Provide the [X, Y] coordinate of the cell's center where the given text is located.  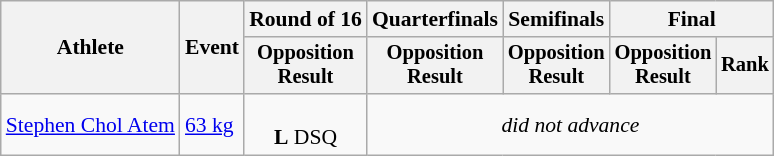
L DSQ [306, 124]
Semifinals [556, 19]
Round of 16 [306, 19]
did not advance [570, 124]
Rank [745, 66]
Final [692, 19]
Event [212, 48]
Quarterfinals [435, 19]
63 kg [212, 124]
Athlete [90, 48]
Stephen Chol Atem [90, 124]
